Extract the (x, y) coordinate from the center of the cell holding the provided text.  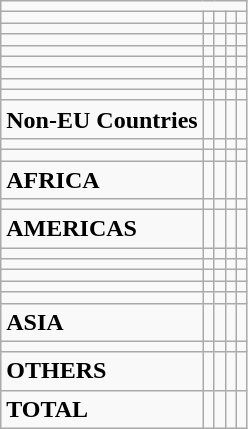
Non-EU Countries (102, 119)
ASIA (102, 322)
AMERICAS (102, 229)
AFRICA (102, 179)
OTHERS (102, 371)
TOTAL (102, 409)
